Detect which cell encompasses the target text, then output its [x, y] center coordinate. 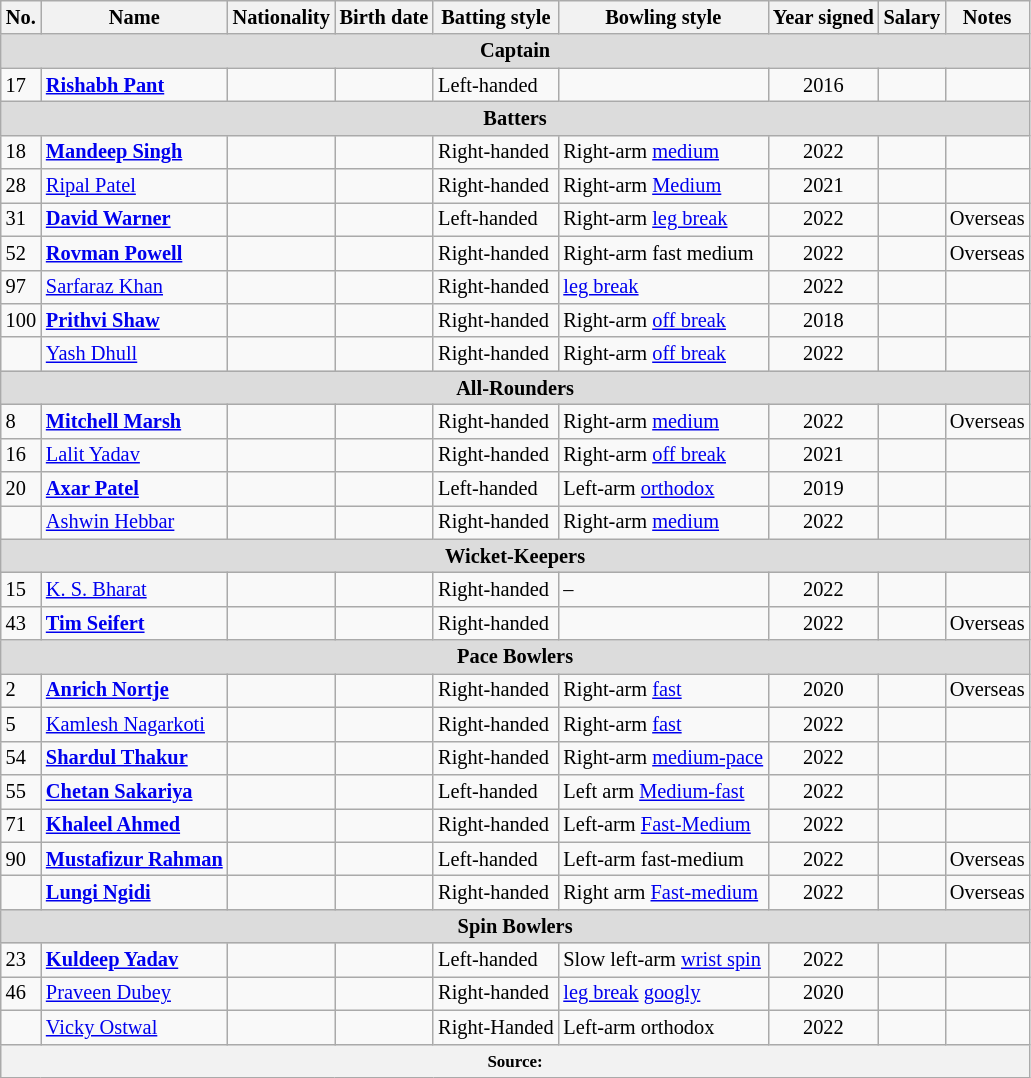
Tim Seifert [134, 623]
Anrich Nortje [134, 690]
Captain [516, 51]
Ripal Patel [134, 186]
Mustafizur Rahman [134, 859]
Rishabh Pant [134, 85]
Rovman Powell [134, 253]
2019 [824, 489]
97 [21, 287]
2018 [824, 320]
– [663, 589]
Mandeep Singh [134, 152]
Name [134, 17]
Shardul Thakur [134, 758]
Right arm Fast-medium [663, 892]
Slow left-arm wrist spin [663, 960]
15 [21, 589]
55 [21, 791]
All-Rounders [516, 388]
Prithvi Shaw [134, 320]
23 [21, 960]
18 [21, 152]
Right-arm medium-pace [663, 758]
100 [21, 320]
Right-arm fast medium [663, 253]
Ashwin Hebbar [134, 522]
Vicky Ostwal [134, 1027]
Right-arm Medium [663, 186]
Pace Bowlers [516, 657]
Left arm Medium-fast [663, 791]
Yash Dhull [134, 354]
Chetan Sakariya [134, 791]
46 [21, 993]
16 [21, 455]
20 [21, 489]
Praveen Dubey [134, 993]
54 [21, 758]
Nationality [282, 17]
K. S. Bharat [134, 589]
Spin Bowlers [516, 926]
leg break [663, 287]
Lungi Ngidi [134, 892]
David Warner [134, 219]
Kuldeep Yadav [134, 960]
31 [21, 219]
Axar Patel [134, 489]
Right-Handed [496, 1027]
Salary [912, 17]
Batters [516, 118]
Year signed [824, 17]
Kamlesh Nagarkoti [134, 724]
43 [21, 623]
Right-arm leg break [663, 219]
No. [21, 17]
17 [21, 85]
Khaleel Ahmed [134, 825]
Left-arm Fast-Medium [663, 825]
90 [21, 859]
2016 [824, 85]
2 [21, 690]
Wicket-Keepers [516, 556]
leg break googly [663, 993]
Source: [516, 1061]
Lalit Yadav [134, 455]
52 [21, 253]
Notes [987, 17]
Sarfaraz Khan [134, 287]
5 [21, 724]
Birth date [384, 17]
8 [21, 421]
Batting style [496, 17]
Mitchell Marsh [134, 421]
Left-arm fast-medium [663, 859]
28 [21, 186]
71 [21, 825]
Bowling style [663, 17]
